For the text-containing cell, return its midpoint in [X, Y] coordinate format. 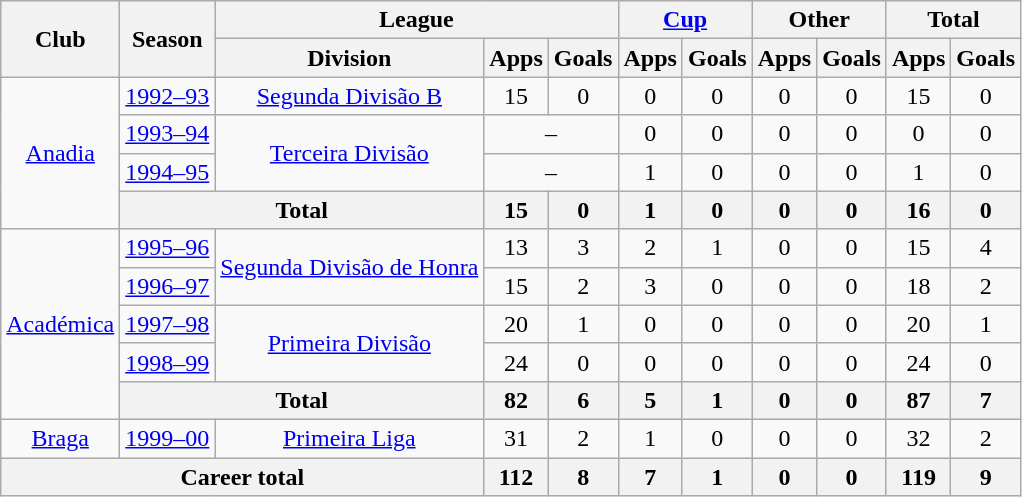
Club [60, 39]
Cup [685, 20]
112 [516, 477]
League [416, 20]
Primeira Divisão [350, 343]
16 [918, 210]
Segunda Divisão de Honra [350, 267]
119 [918, 477]
1993–94 [168, 134]
Académica [60, 324]
18 [918, 286]
4 [986, 248]
1992–93 [168, 96]
9 [986, 477]
Career total [242, 477]
1998–99 [168, 362]
1994–95 [168, 172]
Primeira Liga [350, 438]
Braga [60, 438]
1997–98 [168, 324]
1995–96 [168, 248]
87 [918, 400]
Segunda Divisão B [350, 96]
31 [516, 438]
6 [583, 400]
Terceira Divisão [350, 153]
Division [350, 58]
5 [650, 400]
1999–00 [168, 438]
13 [516, 248]
82 [516, 400]
8 [583, 477]
1996–97 [168, 286]
Anadia [60, 153]
32 [918, 438]
Other [819, 20]
Season [168, 39]
